For the text-containing cell, return its midpoint in [x, y] coordinate format. 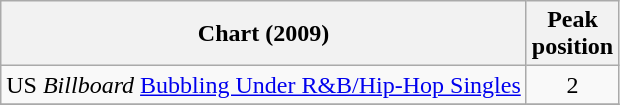
US Billboard Bubbling Under R&B/Hip-Hop Singles [264, 85]
Peakposition [572, 34]
Chart (2009) [264, 34]
2 [572, 85]
